Search for the cell housing the specified text and yield its (x, y) center coordinate. 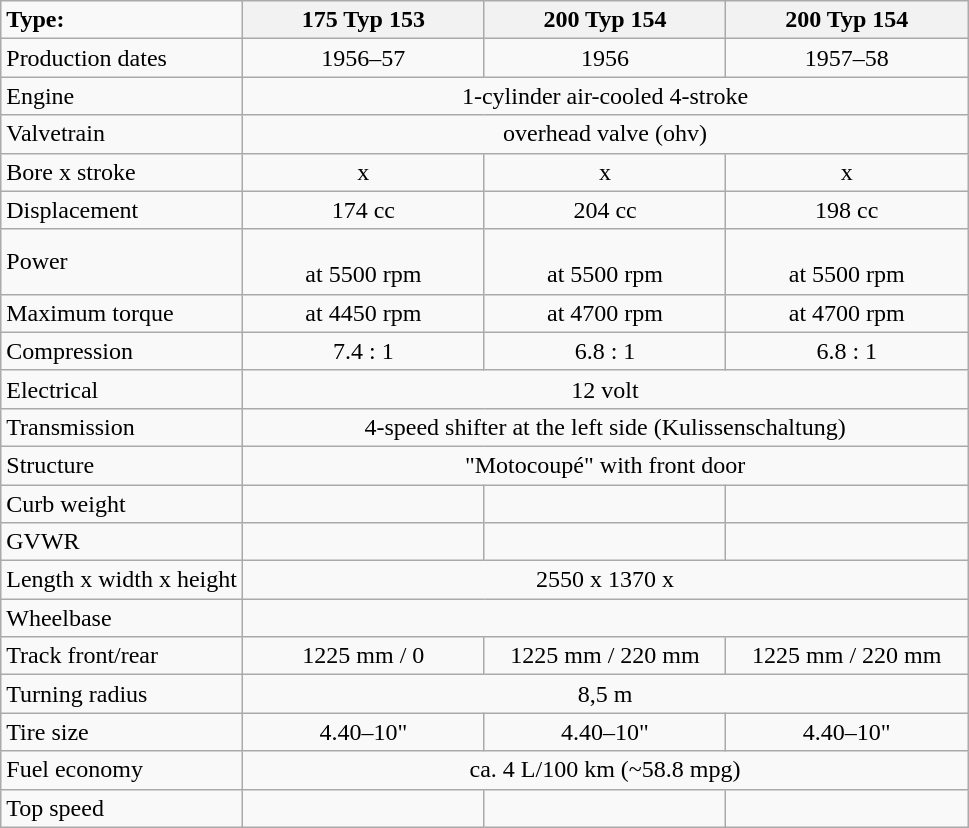
204 cc (605, 210)
Power (122, 262)
Compression (122, 351)
Displacement (122, 210)
Top speed (122, 808)
175 Typ 153 (363, 20)
overhead valve (ohv) (604, 134)
7.4 : 1 (363, 351)
4-speed shifter at the left side (Kulissenschaltung) (604, 427)
Type: (122, 20)
Length x width x height (122, 580)
1957–58 (847, 58)
Fuel economy (122, 770)
Tire size (122, 732)
Maximum torque (122, 313)
Curb weight (122, 503)
Valvetrain (122, 134)
8,5 m (604, 694)
ca. 4 L/100 km (~58.8 mpg) (604, 770)
1956–57 (363, 58)
2550 x 1370 x (604, 580)
at 4450 rpm (363, 313)
Bore x stroke (122, 172)
198 cc (847, 210)
Electrical (122, 389)
Engine (122, 96)
Production dates (122, 58)
Wheelbase (122, 618)
1956 (605, 58)
Track front/rear (122, 656)
"Motocoupé" with front door (604, 465)
1225 mm / 0 (363, 656)
Turning radius (122, 694)
GVWR (122, 542)
12 volt (604, 389)
174 cc (363, 210)
Structure (122, 465)
1-cylinder air-cooled 4-stroke (604, 96)
Transmission (122, 427)
